Find where the given text appears and provide that cell's center as (x, y) coordinate. 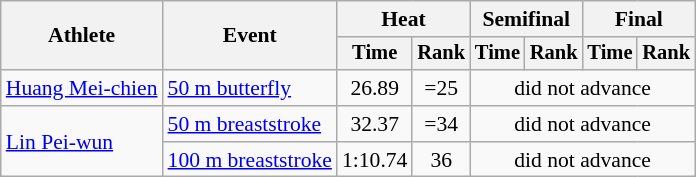
50 m butterfly (250, 88)
Athlete (82, 36)
Final (639, 19)
Lin Pei-wun (82, 142)
=34 (441, 124)
50 m breaststroke (250, 124)
32.37 (374, 124)
Semifinal (526, 19)
26.89 (374, 88)
Heat (404, 19)
Event (250, 36)
=25 (441, 88)
Huang Mei-chien (82, 88)
